Return the [X, Y] coordinate for the center point of the cell that contains the specified text.  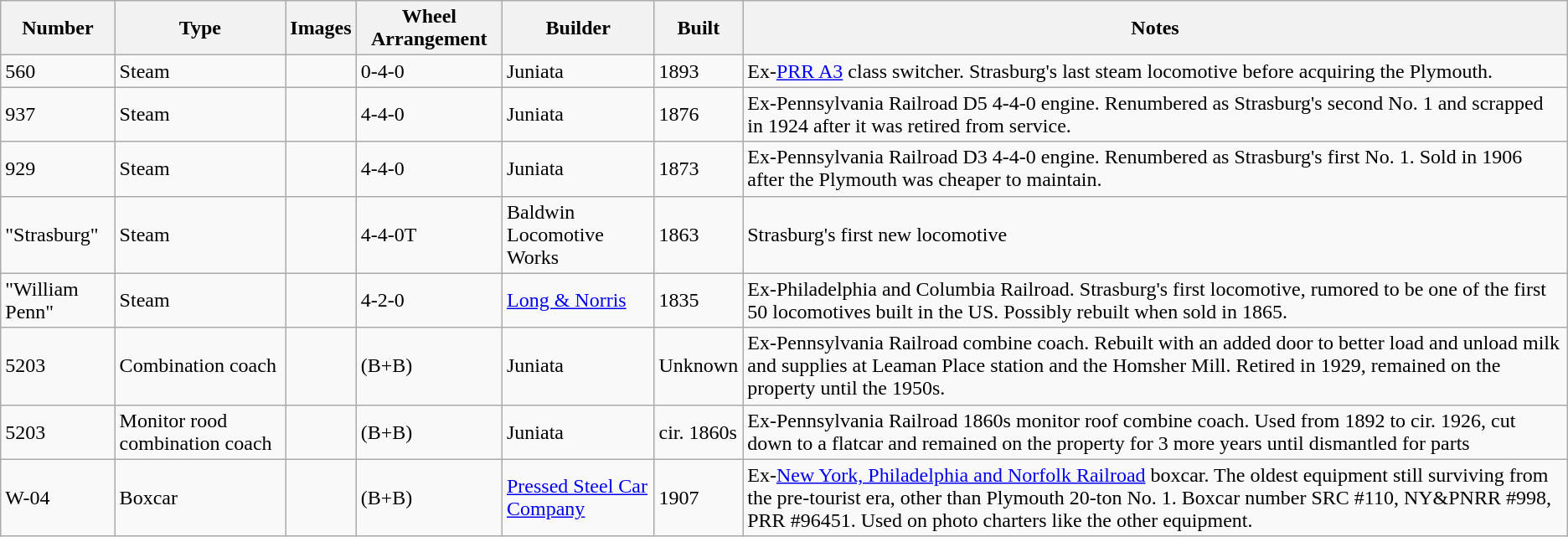
1863 [699, 235]
Images [321, 28]
Strasburg's first new locomotive [1156, 235]
Monitor rood combination coach [200, 432]
Number [58, 28]
0-4-0 [429, 71]
Long & Norris [578, 300]
Baldwin Locomotive Works [578, 235]
Ex-PRR A3 class switcher. Strasburg's last steam locomotive before acquiring the Plymouth. [1156, 71]
1873 [699, 169]
1907 [699, 498]
4-4-0T [429, 235]
Unknown [699, 366]
1835 [699, 300]
cir. 1860s [699, 432]
4-2-0 [429, 300]
Wheel Arrangement [429, 28]
Ex-Pennsylvania Railroad D5 4-4-0 engine. Renumbered as Strasburg's second No. 1 and scrapped in 1924 after it was retired from service. [1156, 114]
1876 [699, 114]
"Strasburg" [58, 235]
Notes [1156, 28]
Pressed Steel Car Company [578, 498]
Built [699, 28]
937 [58, 114]
560 [58, 71]
Ex-Pennsylvania Railroad D3 4-4-0 engine. Renumbered as Strasburg's first No. 1. Sold in 1906 after the Plymouth was cheaper to maintain. [1156, 169]
Type [200, 28]
Builder [578, 28]
"William Penn" [58, 300]
Combination coach [200, 366]
929 [58, 169]
1893 [699, 71]
W-04 [58, 498]
Boxcar [200, 498]
